Search for the cell housing the specified text and yield its [x, y] center coordinate. 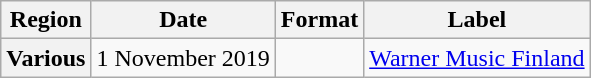
Format [319, 20]
1 November 2019 [183, 58]
Region [46, 20]
Warner Music Finland [477, 58]
Label [477, 20]
Date [183, 20]
Various [46, 58]
